Return (x, y) of the center of cell containing provided text 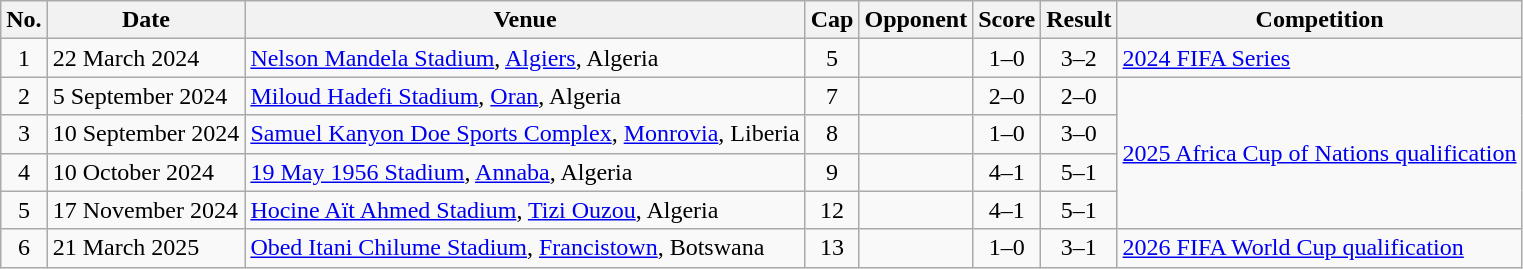
17 November 2024 (146, 210)
Hocine Aït Ahmed Stadium, Tizi Ouzou, Algeria (525, 210)
1 (24, 58)
3–0 (1079, 134)
13 (832, 248)
2026 FIFA World Cup qualification (1320, 248)
2025 Africa Cup of Nations qualification (1320, 153)
Samuel Kanyon Doe Sports Complex, Monrovia, Liberia (525, 134)
8 (832, 134)
22 March 2024 (146, 58)
Obed Itani Chilume Stadium, Francistown, Botswana (525, 248)
9 (832, 172)
3–2 (1079, 58)
Nelson Mandela Stadium, Algiers, Algeria (525, 58)
3 (24, 134)
7 (832, 96)
Date (146, 20)
19 May 1956 Stadium, Annaba, Algeria (525, 172)
Miloud Hadefi Stadium, Oran, Algeria (525, 96)
Result (1079, 20)
2 (24, 96)
3–1 (1079, 248)
Opponent (916, 20)
12 (832, 210)
6 (24, 248)
Cap (832, 20)
Competition (1320, 20)
5 September 2024 (146, 96)
21 March 2025 (146, 248)
10 September 2024 (146, 134)
10 October 2024 (146, 172)
No. (24, 20)
Score (1007, 20)
Venue (525, 20)
2024 FIFA Series (1320, 58)
4 (24, 172)
